Capture the cell that displays the provided text and extract its (X, Y) central coordinate. 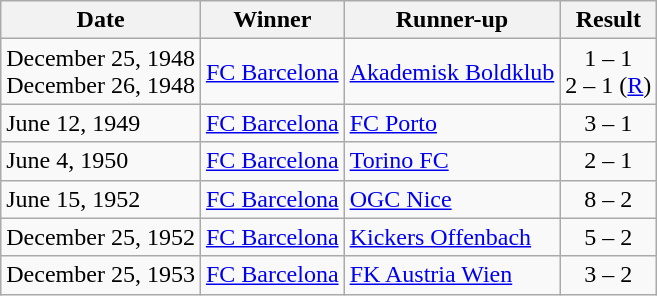
OGC Nice (452, 199)
8 – 2 (608, 199)
Date (101, 20)
1 – 12 – 1 (R) (608, 72)
Torino FC (452, 161)
FC Porto (452, 123)
December 25, 1948December 26, 1948 (101, 72)
December 25, 1952 (101, 237)
3 – 2 (608, 275)
Kickers Offenbach (452, 237)
Winner (272, 20)
June 15, 1952 (101, 199)
June 4, 1950 (101, 161)
Result (608, 20)
June 12, 1949 (101, 123)
3 – 1 (608, 123)
2 – 1 (608, 161)
5 – 2 (608, 237)
December 25, 1953 (101, 275)
FK Austria Wien (452, 275)
Akademisk Boldklub (452, 72)
Runner-up (452, 20)
